Return (x, y) of the center of cell containing provided text 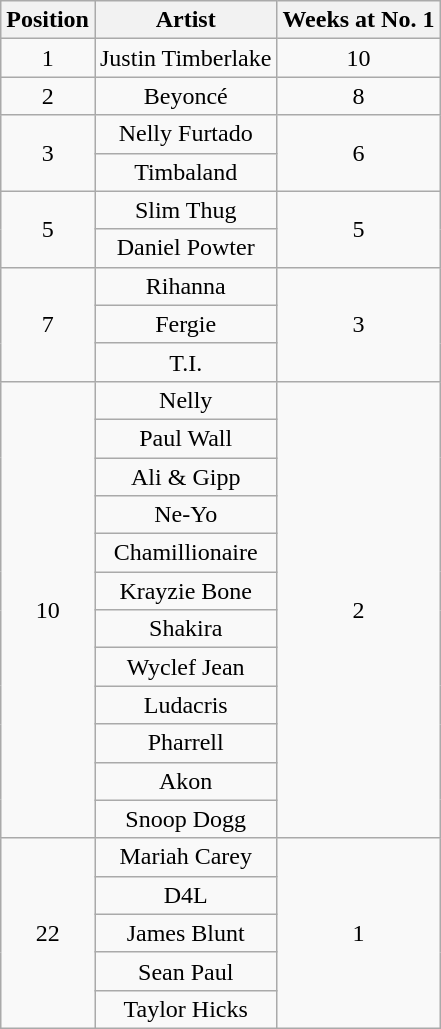
Ali & Gipp (185, 477)
Weeks at No. 1 (358, 20)
Ludacris (185, 705)
Daniel Powter (185, 248)
Shakira (185, 629)
Sean Paul (185, 971)
Position (48, 20)
James Blunt (185, 933)
7 (48, 324)
Rihanna (185, 286)
Taylor Hicks (185, 1009)
Pharrell (185, 743)
22 (48, 933)
8 (358, 96)
Akon (185, 781)
Justin Timberlake (185, 58)
T.I. (185, 362)
Slim Thug (185, 210)
D4L (185, 895)
Mariah Carey (185, 857)
Nelly Furtado (185, 134)
6 (358, 153)
Krayzie Bone (185, 591)
Timbaland (185, 172)
Paul Wall (185, 438)
Wyclef Jean (185, 667)
Artist (185, 20)
Nelly (185, 400)
Ne-Yo (185, 515)
Chamillionaire (185, 553)
Fergie (185, 324)
Beyoncé (185, 96)
Snoop Dogg (185, 819)
